Return the [X, Y] coordinate for the center point of the cell that contains the specified text.  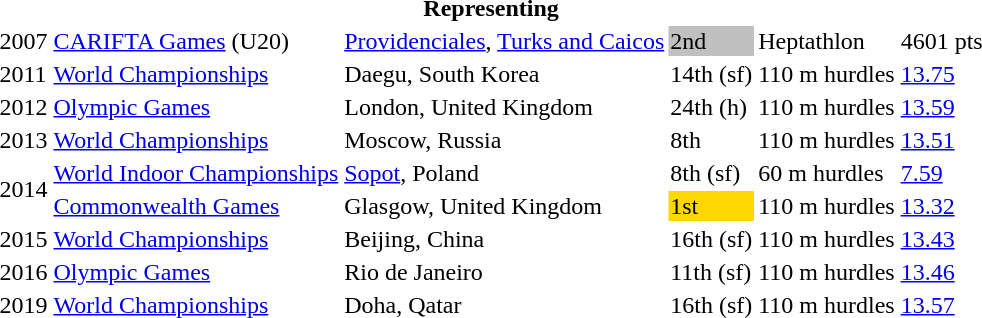
Rio de Janeiro [504, 272]
Glasgow, United Kingdom [504, 206]
16th (sf) [712, 239]
Beijing, China [504, 239]
60 m hurdles [826, 173]
8th [712, 140]
24th (h) [712, 107]
2nd [712, 41]
London, United Kingdom [504, 107]
Daegu, South Korea [504, 74]
CARIFTA Games (U20) [196, 41]
Sopot, Poland [504, 173]
Commonwealth Games [196, 206]
8th (sf) [712, 173]
11th (sf) [712, 272]
World Indoor Championships [196, 173]
1st [712, 206]
14th (sf) [712, 74]
Providenciales, Turks and Caicos [504, 41]
Moscow, Russia [504, 140]
Heptathlon [826, 41]
